Capture the cell that displays the provided text and extract its (x, y) central coordinate. 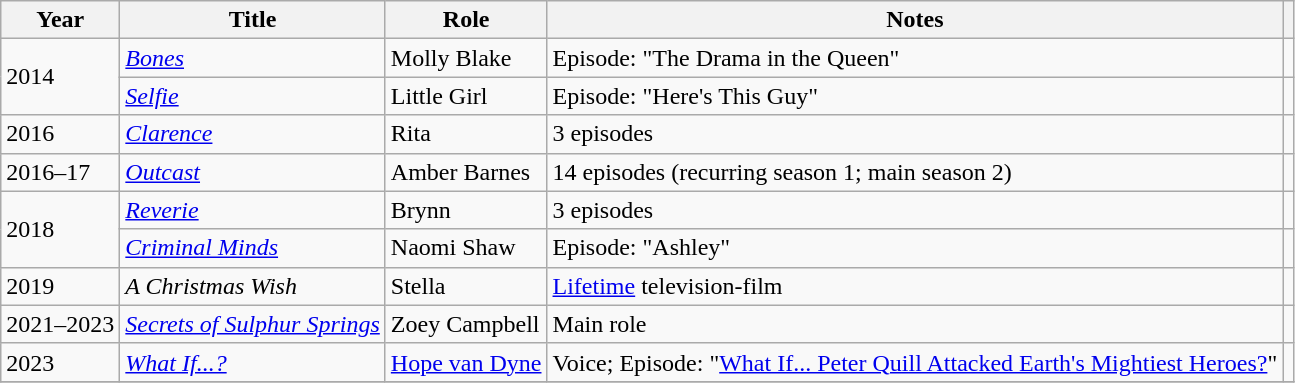
Zoey Campbell (466, 324)
Lifetime television-film (915, 286)
Clarence (253, 134)
Role (466, 20)
2023 (60, 362)
Year (60, 20)
Notes (915, 20)
Voice; Episode: "What If... Peter Quill Attacked Earth's Mightiest Heroes?" (915, 362)
Molly Blake (466, 58)
A Christmas Wish (253, 286)
Stella (466, 286)
Brynn (466, 210)
Outcast (253, 172)
Episode: "Ashley" (915, 248)
Main role (915, 324)
2019 (60, 286)
Title (253, 20)
Criminal Minds (253, 248)
What If...? (253, 362)
2016–17 (60, 172)
Naomi Shaw (466, 248)
Secrets of Sulphur Springs (253, 324)
14 episodes (recurring season 1; main season 2) (915, 172)
Reverie (253, 210)
Selfie (253, 96)
Little Girl (466, 96)
Amber Barnes (466, 172)
Hope van Dyne (466, 362)
2018 (60, 229)
Rita (466, 134)
Episode: "The Drama in the Queen" (915, 58)
2016 (60, 134)
2014 (60, 77)
Episode: "Here's This Guy" (915, 96)
2021–2023 (60, 324)
Bones (253, 58)
